Locate the cell with the specified text and output its (x, y) center coordinate. 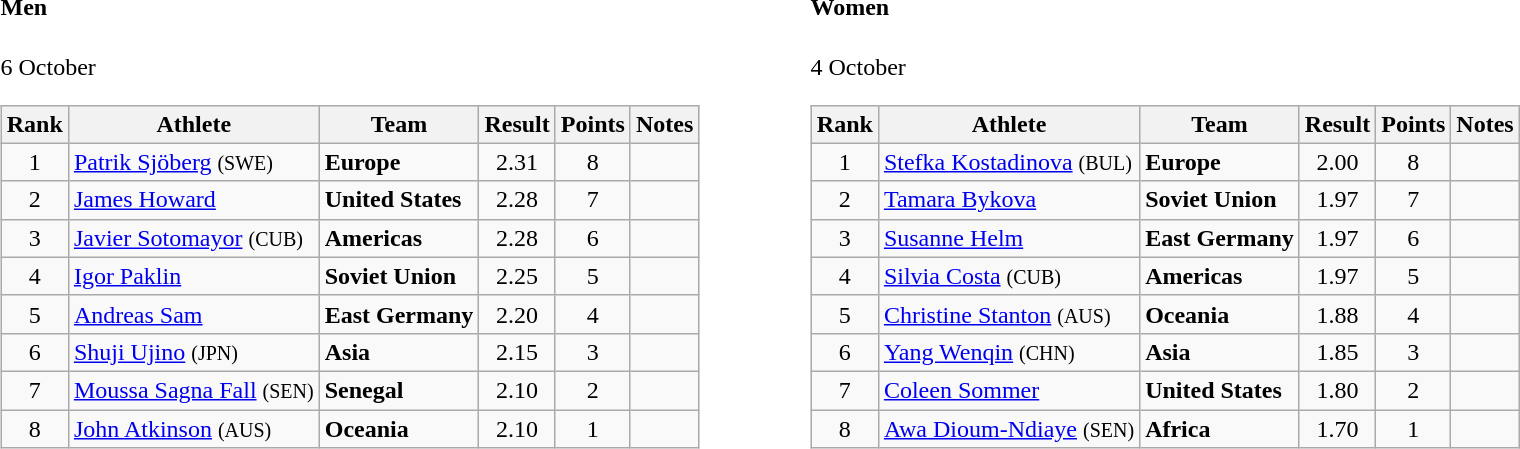
James Howard (194, 200)
Patrik Sjöberg (SWE) (194, 162)
Igor Paklin (194, 276)
Senegal (399, 390)
2.25 (517, 276)
2.00 (1337, 162)
2.20 (517, 314)
Awa Dioum-Ndiaye (SEN) (1008, 429)
Andreas Sam (194, 314)
Moussa Sagna Fall (SEN) (194, 390)
1.80 (1337, 390)
Javier Sotomayor (CUB) (194, 238)
Stefka Kostadinova (BUL) (1008, 162)
1.70 (1337, 429)
2.31 (517, 162)
Tamara Bykova (1008, 200)
Yang Wenqin (CHN) (1008, 352)
Silvia Costa (CUB) (1008, 276)
1.85 (1337, 352)
Susanne Helm (1008, 238)
Africa (1220, 429)
John Atkinson (AUS) (194, 429)
Coleen Sommer (1008, 390)
Shuji Ujino (JPN) (194, 352)
2.15 (517, 352)
1.88 (1337, 314)
Christine Stanton (AUS) (1008, 314)
